Extract the [x, y] coordinate from the center of the cell holding the provided text.  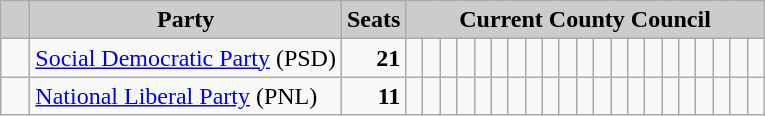
11 [373, 96]
Social Democratic Party (PSD) [186, 58]
National Liberal Party (PNL) [186, 96]
21 [373, 58]
Seats [373, 20]
Current County Council [585, 20]
Party [186, 20]
